Capture the cell that displays the provided text and extract its [x, y] central coordinate. 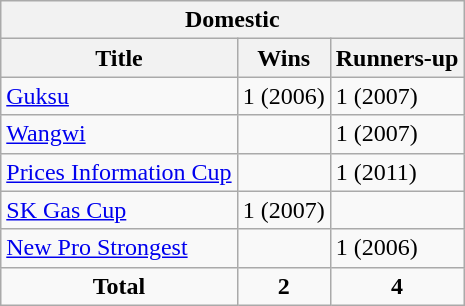
Total [119, 286]
Title [119, 58]
2 [284, 286]
Wangwi [119, 134]
SK Gas Cup [119, 210]
New Pro Strongest [119, 248]
1 (2011) [397, 172]
Domestic [232, 20]
Wins [284, 58]
Guksu [119, 96]
4 [397, 286]
Prices Information Cup [119, 172]
Runners-up [397, 58]
